Detect which cell encompasses the target text, then output its [X, Y] center coordinate. 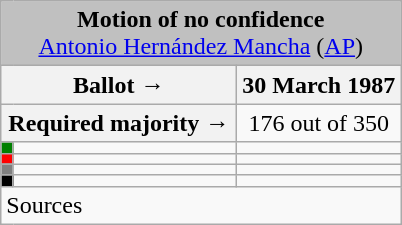
Motion of no confidenceAntonio Hernández Mancha (AP) [201, 34]
Required majority → [119, 123]
Sources [201, 205]
30 March 1987 [319, 85]
Ballot → [119, 85]
176 out of 350 [319, 123]
